Pinpoint the cell where the given text exists, returning its (x, y) midpoint coordinate. 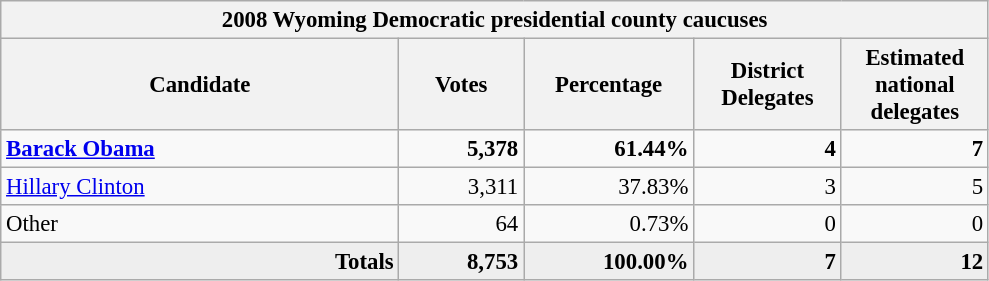
64 (462, 224)
Percentage (609, 85)
100.00% (609, 262)
Totals (200, 262)
3,311 (462, 187)
12 (914, 262)
37.83% (609, 187)
8,753 (462, 262)
5 (914, 187)
Other (200, 224)
Hillary Clinton (200, 187)
Votes (462, 85)
5,378 (462, 149)
0.73% (609, 224)
District Delegates (768, 85)
Barack Obama (200, 149)
Candidate (200, 85)
61.44% (609, 149)
2008 Wyoming Democratic presidential county caucuses (495, 20)
3 (768, 187)
Estimated national delegates (914, 85)
4 (768, 149)
